Output the [X, Y] coordinate of the center of the cell containing the given text.  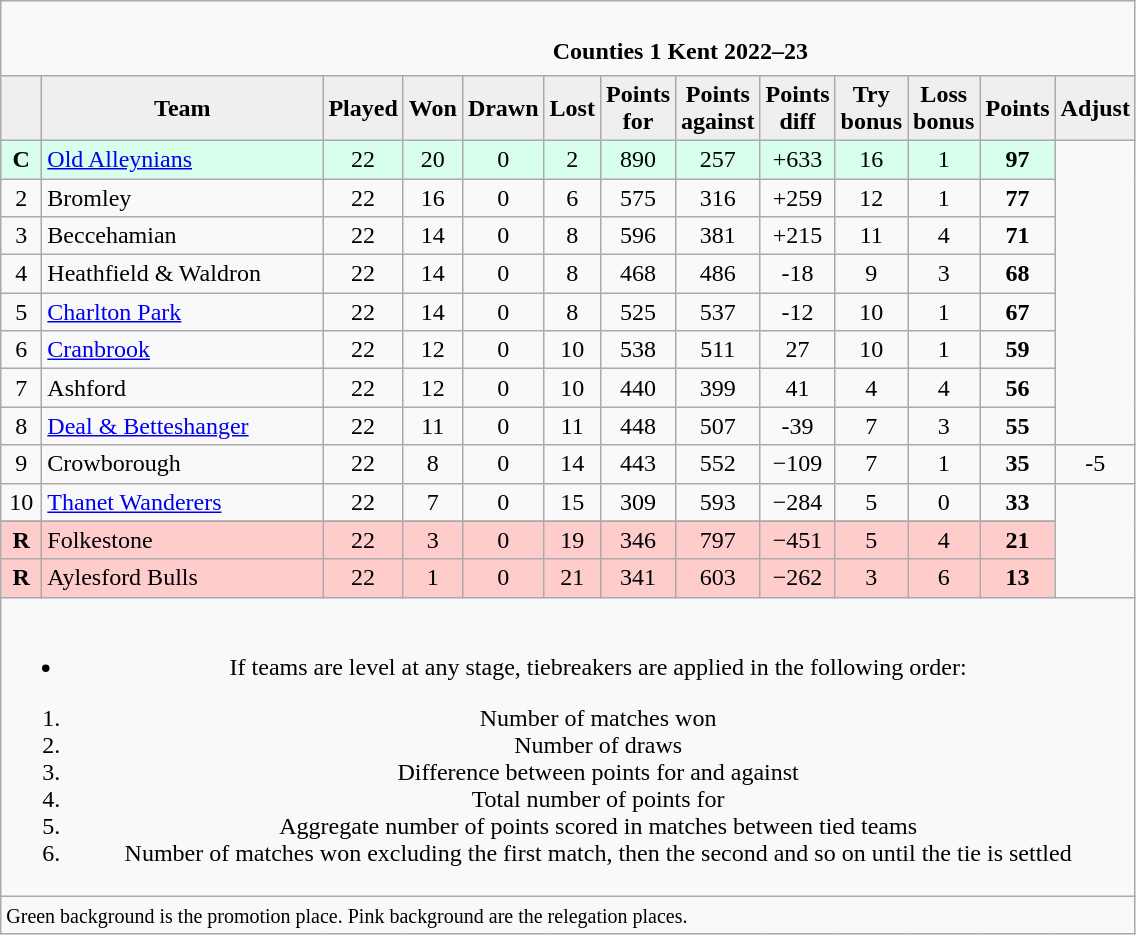
Won [432, 108]
41 [798, 388]
Points against [718, 108]
27 [798, 350]
-5 [1095, 464]
Ashford [182, 388]
77 [1018, 197]
511 [718, 350]
+215 [798, 236]
Folkestone [182, 540]
+259 [798, 197]
19 [572, 540]
Beccehamian [182, 236]
Lost [572, 108]
797 [718, 540]
55 [1018, 426]
Heathfield & Waldron [182, 274]
468 [638, 274]
Aylesford Bulls [182, 578]
Played [363, 108]
15 [572, 502]
Try bonus [871, 108]
341 [638, 578]
593 [718, 502]
Thanet Wanderers [182, 502]
20 [432, 159]
443 [638, 464]
59 [1018, 350]
596 [638, 236]
552 [718, 464]
Loss bonus [944, 108]
257 [718, 159]
13 [1018, 578]
507 [718, 426]
−109 [798, 464]
56 [1018, 388]
35 [1018, 464]
Team [182, 108]
71 [1018, 236]
33 [1018, 502]
−451 [798, 540]
399 [718, 388]
603 [718, 578]
381 [718, 236]
97 [1018, 159]
Points for [638, 108]
Cranbrook [182, 350]
67 [1018, 312]
316 [718, 197]
Bromley [182, 197]
C [22, 159]
Green background is the promotion place. Pink background are the relegation places. [568, 915]
Old Alleynians [182, 159]
Deal & Betteshanger [182, 426]
Crowborough [182, 464]
448 [638, 426]
Adjust [1095, 108]
537 [718, 312]
525 [638, 312]
575 [638, 197]
346 [638, 540]
Charlton Park [182, 312]
Points [1018, 108]
-18 [798, 274]
Drawn [503, 108]
-12 [798, 312]
Points diff [798, 108]
538 [638, 350]
+633 [798, 159]
486 [718, 274]
−284 [798, 502]
309 [638, 502]
-39 [798, 426]
68 [1018, 274]
440 [638, 388]
−262 [798, 578]
890 [638, 159]
